Determine the (x, y) coordinate at the center of the cell enclosing the given text.  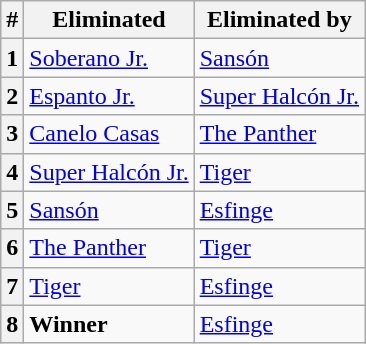
Espanto Jr. (109, 96)
Eliminated by (279, 20)
8 (12, 324)
5 (12, 210)
2 (12, 96)
Eliminated (109, 20)
# (12, 20)
7 (12, 286)
3 (12, 134)
Winner (109, 324)
1 (12, 58)
Canelo Casas (109, 134)
6 (12, 248)
4 (12, 172)
Soberano Jr. (109, 58)
